Capture the cell that displays the provided text and extract its (X, Y) central coordinate. 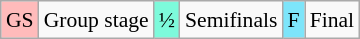
Final (332, 20)
Semifinals (231, 20)
GS (20, 20)
Group stage (96, 20)
F (293, 20)
½ (167, 20)
